Extract the [X, Y] coordinate from the center of the cell holding the provided text.  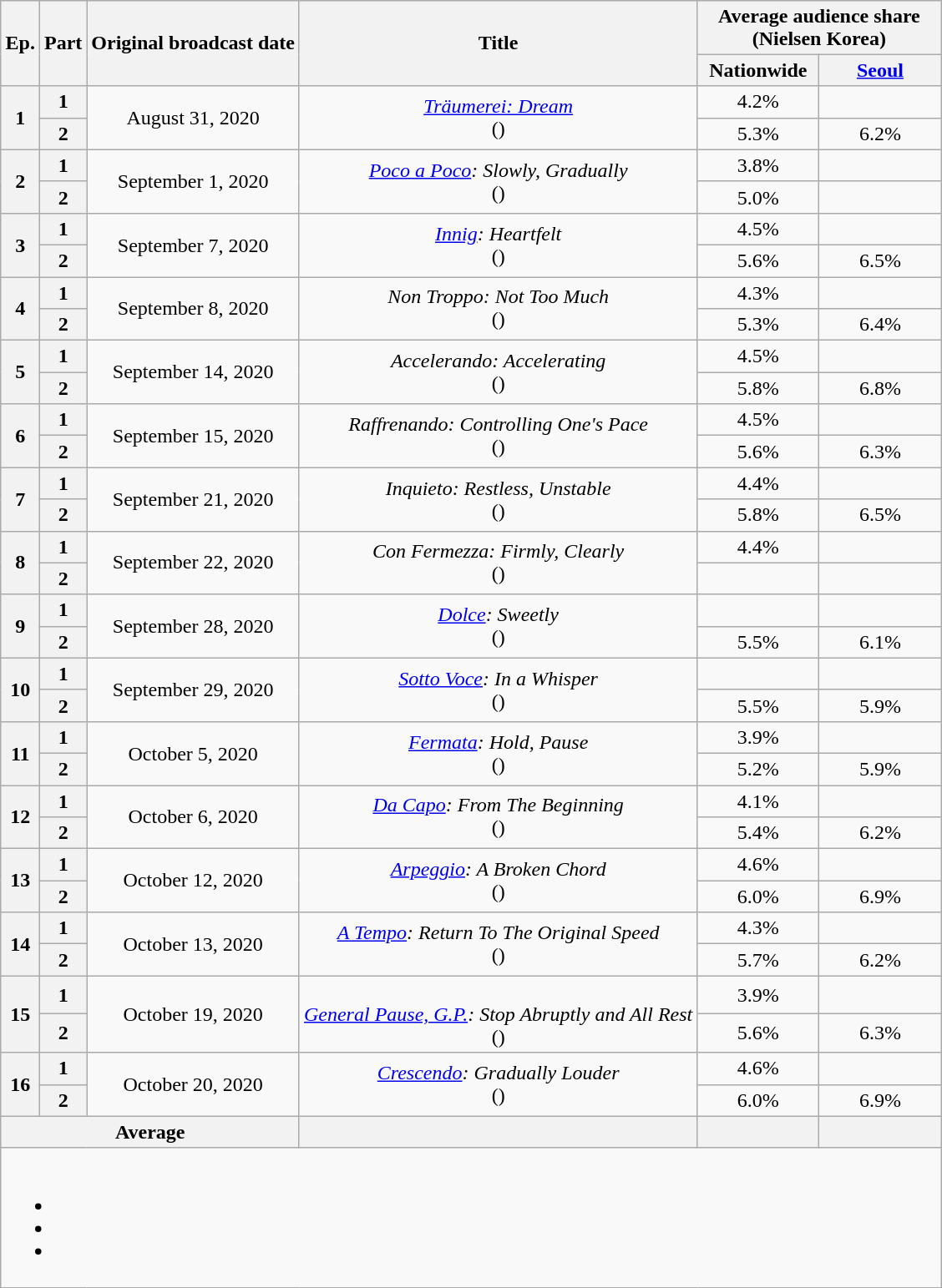
6 [20, 436]
10 [20, 689]
5.7% [758, 960]
Inquieto: Restless, Unstable() [498, 499]
Fermata: Hold, Pause() [498, 753]
October 13, 2020 [194, 944]
4 [20, 309]
4.1% [758, 801]
September 21, 2020 [194, 499]
Non Troppo: Not Too Much() [498, 309]
October 6, 2020 [194, 816]
September 14, 2020 [194, 372]
September 22, 2020 [194, 563]
October 20, 2020 [194, 1084]
Original broadcast date [194, 43]
5.4% [758, 833]
Seoul [880, 70]
Ep. [20, 43]
5.0% [758, 197]
General Pause, G.P.: Stop Abruptly and All Rest() [498, 1014]
Part [63, 43]
October 5, 2020 [194, 753]
A Tempo: Return To The Original Speed() [498, 944]
11 [20, 753]
September 28, 2020 [194, 626]
6.1% [880, 642]
12 [20, 816]
Con Fermezza: Firmly, Clearly() [498, 563]
August 31, 2020 [194, 118]
Dolce: Sweetly() [498, 626]
Sotto Voce: In a Whisper() [498, 689]
Innig: Heartfelt() [498, 245]
6.8% [880, 388]
5.2% [758, 769]
4.2% [758, 102]
Nationwide [758, 70]
October 12, 2020 [194, 881]
Arpeggio: A Broken Chord() [498, 881]
3.8% [758, 165]
Da Capo: From The Beginning() [498, 816]
6.4% [880, 325]
Average audience share(Nielsen Korea) [819, 27]
Title [498, 43]
October 19, 2020 [194, 1014]
Poco a Poco: Slowly, Gradually() [498, 181]
14 [20, 944]
7 [20, 499]
9 [20, 626]
Raffrenando: Controlling One's Pace() [498, 436]
September 29, 2020 [194, 689]
Average [150, 1132]
Träumerei: Dream() [498, 118]
5 [20, 372]
16 [20, 1084]
8 [20, 563]
15 [20, 1014]
September 8, 2020 [194, 309]
Accelerando: Accelerating() [498, 372]
September 1, 2020 [194, 181]
Crescendo: Gradually Louder() [498, 1084]
13 [20, 881]
September 7, 2020 [194, 245]
September 15, 2020 [194, 436]
3 [20, 245]
